Locate the cell with the specified text and output its (X, Y) center coordinate. 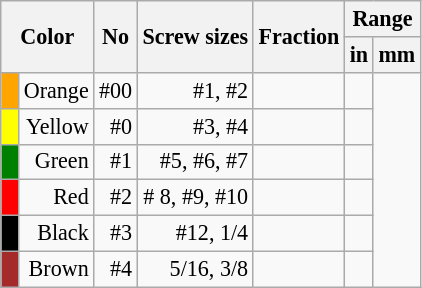
#3, #4 (195, 126)
5/16, 3/8 (195, 269)
#1, #2 (195, 90)
Red (56, 198)
Range (383, 18)
#2 (116, 198)
# 8, #9, #10 (195, 198)
#3 (116, 233)
Black (56, 233)
Brown (56, 269)
#5, #6, #7 (195, 162)
Color (48, 36)
Green (56, 162)
mm (396, 54)
in (360, 54)
#00 (116, 90)
Fraction (298, 36)
Orange (56, 90)
#1 (116, 162)
Yellow (56, 126)
No (116, 36)
#4 (116, 269)
#0 (116, 126)
Screw sizes (195, 36)
#12, 1/4 (195, 233)
